Provide the (x, y) coordinate of the cell's center where the given text is located.  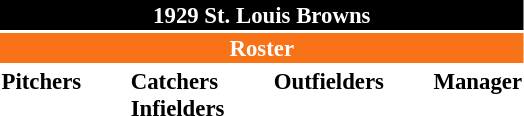
1929 St. Louis Browns (262, 15)
Roster (262, 48)
